Determine the (x, y) coordinate at the center of the cell enclosing the given text.  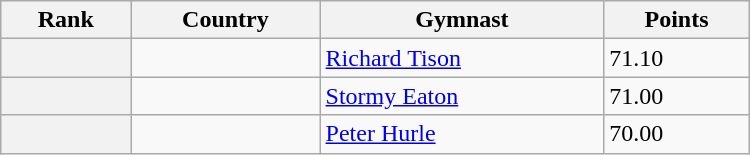
Stormy Eaton (462, 96)
71.00 (677, 96)
Peter Hurle (462, 134)
70.00 (677, 134)
Gymnast (462, 20)
71.10 (677, 58)
Rank (66, 20)
Points (677, 20)
Country (226, 20)
Richard Tison (462, 58)
